Scan for the cell matching the given text and deliver its (x, y) coordinate at center. 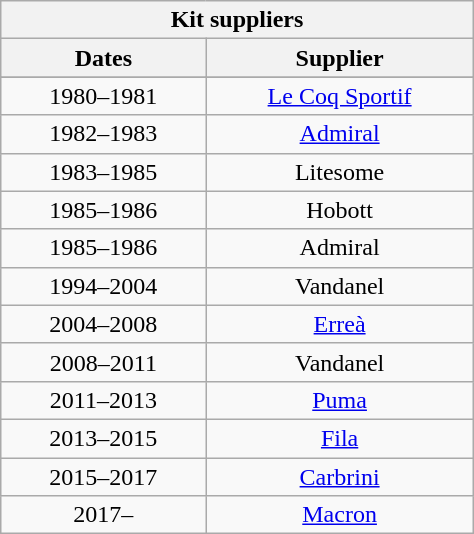
Macron (340, 515)
Fila (340, 438)
1980–1981 (104, 96)
Dates (104, 58)
Erreà (340, 324)
2017– (104, 515)
2011–2013 (104, 400)
2015–2017 (104, 477)
2004–2008 (104, 324)
Carbrini (340, 477)
Hobott (340, 210)
Litesome (340, 172)
2013–2015 (104, 438)
Supplier (340, 58)
1994–2004 (104, 286)
Puma (340, 400)
1982–1983 (104, 134)
2008–2011 (104, 362)
Kit suppliers (237, 20)
Le Coq Sportif (340, 96)
1983–1985 (104, 172)
